Capture the cell that displays the provided text and extract its (x, y) central coordinate. 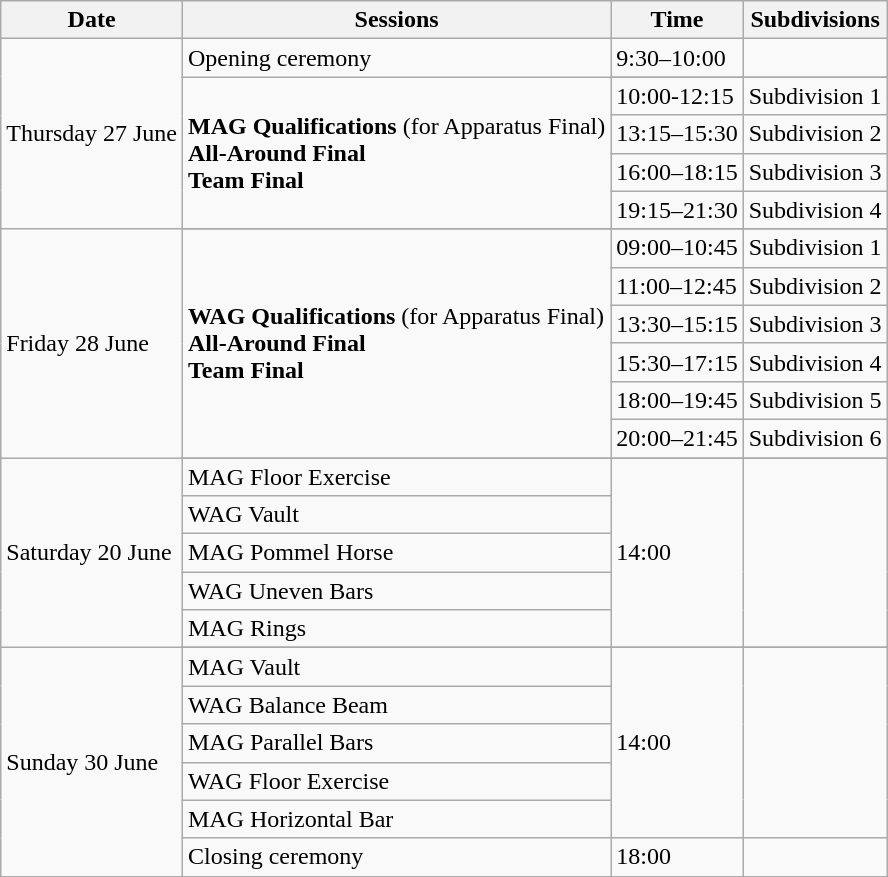
09:00–10:45 (677, 248)
WAG Qualifications (for Apparatus Final)All-Around FinalTeam Final (396, 343)
MAG Qualifications (for Apparatus Final)All-Around FinalTeam Final (396, 153)
Time (677, 20)
Thursday 27 June (92, 134)
WAG Uneven Bars (396, 591)
13:30–15:15 (677, 324)
10:00-12:15 (677, 96)
15:30–17:15 (677, 362)
Friday 28 June (92, 343)
Subdivisions (815, 20)
MAG Vault (396, 667)
18:00–19:45 (677, 400)
MAG Horizontal Bar (396, 819)
Sessions (396, 20)
Sunday 30 June (92, 762)
Closing ceremony (396, 857)
WAG Vault (396, 515)
Subdivision 5 (815, 400)
19:15–21:30 (677, 210)
MAG Rings (396, 629)
MAG Pommel Horse (396, 553)
Date (92, 20)
WAG Balance Beam (396, 705)
16:00–18:15 (677, 172)
20:00–21:45 (677, 438)
Subdivision 6 (815, 438)
WAG Floor Exercise (396, 781)
9:30–10:00 (677, 58)
Opening ceremony (396, 58)
13:15–15:30 (677, 134)
11:00–12:45 (677, 286)
18:00 (677, 857)
Saturday 20 June (92, 553)
MAG Parallel Bars (396, 743)
MAG Floor Exercise (396, 477)
